Return (X, Y) of the center of cell containing provided text 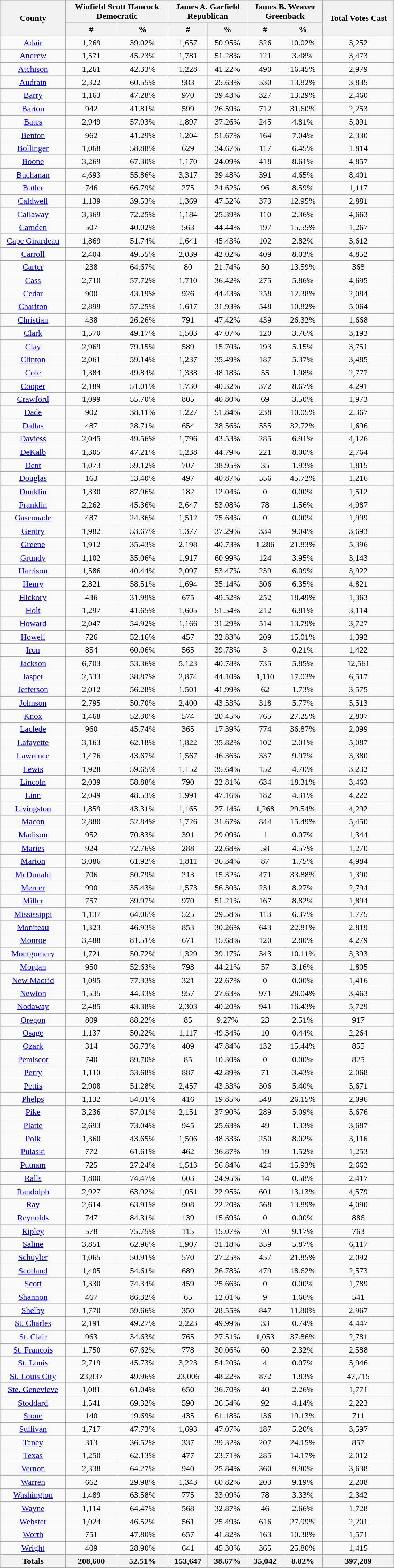
47.21% (143, 452)
45.30% (227, 1548)
1,796 (188, 439)
8.03% (303, 254)
27.99% (303, 1522)
9.27% (227, 1020)
197 (265, 228)
50.95% (227, 43)
1,269 (91, 43)
47.84% (227, 1046)
Barton (33, 109)
Vernon (33, 1469)
1,267 (358, 228)
3,116 (358, 1139)
26.26% (143, 320)
40.78% (227, 663)
3,086 (91, 861)
26.15% (303, 1099)
1,907 (188, 1244)
1,917 (188, 557)
124 (265, 557)
Stone (33, 1416)
957 (188, 993)
565 (188, 650)
2,061 (91, 359)
960 (91, 729)
1,163 (91, 95)
Stoddard (33, 1403)
60.06% (143, 650)
1,270 (358, 848)
42.89% (227, 1073)
32.72% (303, 426)
44.10% (227, 676)
12.95% (303, 201)
Montgomery (33, 954)
70.83% (143, 835)
Chariton (33, 307)
541 (358, 1297)
4,447 (358, 1323)
1,227 (188, 412)
50.79% (143, 875)
439 (265, 320)
12.38% (303, 293)
12.01% (227, 1297)
854 (91, 650)
15.49% (303, 822)
2,795 (91, 703)
60.82% (227, 1482)
45.72% (303, 478)
Livingston (33, 809)
47.73% (143, 1429)
1,099 (91, 399)
3 (265, 650)
3.16% (303, 967)
1,363 (358, 597)
19.13% (303, 1416)
2,092 (358, 1258)
1,815 (358, 465)
18.31% (303, 782)
35 (265, 465)
19.85% (227, 1099)
39.43% (227, 95)
1.75% (303, 861)
23 (265, 1020)
46.93% (143, 927)
3,393 (358, 954)
Benton (33, 135)
15.44% (303, 1046)
Macon (33, 822)
69 (265, 399)
962 (91, 135)
52.16% (143, 637)
1,750 (91, 1350)
971 (265, 993)
825 (358, 1059)
4.14% (303, 1403)
53.36% (143, 663)
9.97% (303, 756)
886 (358, 1218)
73.04% (143, 1125)
Washington (33, 1495)
Franklin (33, 505)
1,800 (91, 1178)
Mississippi (33, 914)
1,405 (91, 1271)
Iron (33, 650)
1,250 (91, 1456)
48.33% (227, 1139)
2,588 (358, 1350)
52.51% (143, 1561)
4.81% (303, 122)
3,223 (188, 1363)
58.51% (143, 584)
64.27% (143, 1469)
2.01% (303, 742)
4,291 (358, 386)
50.72% (143, 954)
207 (265, 1442)
Scott (33, 1284)
1.33% (303, 1125)
49.17% (143, 333)
33.88% (303, 875)
942 (91, 109)
467 (91, 1297)
37.90% (227, 1112)
321 (188, 980)
72.25% (143, 214)
654 (188, 426)
29.58% (227, 914)
47.42% (227, 320)
117 (265, 148)
2,404 (91, 254)
49.55% (143, 254)
3,369 (91, 214)
18.62% (303, 1271)
Randolph (33, 1191)
2.66% (303, 1508)
9.90% (303, 1469)
Carter (33, 267)
Lawrence (33, 756)
6.91% (303, 439)
4,126 (358, 439)
1,897 (188, 122)
1,184 (188, 214)
8.02% (303, 1139)
75.64% (227, 518)
63.92% (143, 1191)
2,338 (91, 1469)
5,729 (358, 1006)
74.34% (143, 1284)
471 (265, 875)
1,338 (188, 373)
10.38% (303, 1535)
Totals (33, 1561)
3,638 (358, 1469)
49.34% (227, 1033)
490 (265, 69)
39.48% (227, 174)
1,641 (188, 241)
689 (188, 1271)
13.89% (303, 1204)
27.24% (143, 1165)
Pulaski (33, 1152)
589 (188, 346)
19 (265, 1152)
Dent (33, 465)
2.80% (303, 940)
39.73% (227, 650)
857 (358, 1442)
2,099 (358, 729)
397,289 (358, 1561)
St. Louis City (33, 1376)
2,151 (188, 1112)
New Madrid (33, 980)
2,777 (358, 373)
2,807 (358, 716)
Andrew (33, 56)
35.06% (143, 557)
Lafayette (33, 742)
418 (265, 161)
13.40% (143, 478)
17.39% (227, 729)
2,969 (91, 346)
Putnam (33, 1165)
5.20% (303, 1429)
Buchanan (33, 174)
35.64% (227, 769)
58 (265, 848)
1,912 (91, 544)
1,422 (358, 650)
3,193 (358, 333)
1,139 (91, 201)
2,068 (358, 1073)
Ripley (33, 1231)
Atchison (33, 69)
1,073 (91, 465)
629 (188, 148)
62.18% (143, 742)
1,982 (91, 531)
1,268 (265, 809)
3,597 (358, 1429)
19.69% (143, 1416)
4,279 (358, 940)
4,857 (358, 161)
Callaway (33, 214)
36.73% (143, 1046)
1,253 (358, 1152)
41.29% (143, 135)
10.30% (227, 1059)
12,561 (358, 663)
0.44% (303, 1033)
11.80% (303, 1310)
49.99% (227, 1323)
49.56% (143, 439)
1,323 (91, 927)
5,087 (358, 742)
Marion (33, 861)
28.71% (143, 426)
2,097 (188, 571)
62.13% (143, 1456)
89.70% (143, 1059)
55.86% (143, 174)
31.93% (227, 307)
343 (265, 954)
7.04% (303, 135)
51.21% (227, 901)
1,999 (358, 518)
372 (265, 386)
132 (265, 1046)
2,979 (358, 69)
Ozark (33, 1046)
8,401 (358, 174)
60.99% (227, 557)
31.60% (303, 109)
1,894 (358, 901)
1,216 (358, 478)
50.70% (143, 703)
15.93% (303, 1165)
1,261 (91, 69)
671 (188, 940)
44.79% (227, 452)
1,152 (188, 769)
Perry (33, 1073)
416 (188, 1099)
774 (265, 729)
43.19% (143, 293)
27.14% (227, 809)
4,695 (358, 280)
Hickory (33, 597)
8.27% (303, 888)
3,380 (358, 756)
1.66% (303, 1297)
203 (265, 1482)
Bollinger (33, 148)
3,163 (91, 742)
1,617 (188, 307)
2,874 (188, 676)
Clark (33, 333)
St. Charles (33, 1323)
Cape Girardeau (33, 241)
Audrain (33, 82)
2,764 (358, 452)
25.80% (303, 1548)
9 (265, 1297)
Winfield Scott HancockDemocratic (117, 12)
10 (265, 1033)
209 (265, 637)
Dade (33, 412)
Phelps (33, 1099)
Webster (33, 1522)
288 (188, 848)
1,814 (358, 148)
1,166 (188, 624)
1,065 (91, 1258)
75.75% (143, 1231)
2,647 (188, 505)
3,612 (358, 241)
15.55% (303, 228)
3,317 (188, 174)
96 (265, 188)
1,506 (188, 1139)
86.32% (143, 1297)
3,114 (358, 611)
350 (188, 1310)
21.74% (227, 267)
40.80% (227, 399)
1,468 (91, 716)
763 (358, 1231)
79.15% (143, 346)
39.97% (143, 901)
44.21% (227, 967)
1,068 (91, 148)
1,928 (91, 769)
DeKalb (33, 452)
570 (188, 1258)
252 (265, 597)
1,489 (91, 1495)
735 (265, 663)
4,292 (358, 809)
436 (91, 597)
54.20% (227, 1363)
3.76% (303, 333)
53.08% (227, 505)
313 (91, 1442)
Sullivan (33, 1429)
1.93% (303, 465)
1,805 (358, 967)
59.65% (143, 769)
1,329 (188, 954)
Barry (33, 95)
6.35% (303, 584)
60.55% (143, 82)
41.81% (143, 109)
22.67% (227, 980)
5.15% (303, 346)
2.32% (303, 1350)
1,392 (358, 637)
Johnson (33, 703)
2,881 (358, 201)
Shannon (33, 1297)
3.95% (303, 557)
50.22% (143, 1033)
1,415 (358, 1548)
164 (265, 135)
641 (188, 1548)
25.66% (227, 1284)
6,703 (91, 663)
2,794 (358, 888)
1,297 (91, 611)
2,264 (358, 1033)
1,360 (91, 1139)
318 (265, 703)
55 (265, 373)
24.62% (227, 188)
902 (91, 412)
574 (188, 716)
72.76% (143, 848)
1,343 (188, 1482)
2.26% (303, 1389)
23,837 (91, 1376)
23.71% (227, 1456)
1,102 (91, 557)
52.84% (143, 822)
James A. GarfieldRepublican (208, 12)
2,460 (358, 95)
212 (265, 611)
13.82% (303, 82)
21.83% (303, 544)
1,811 (188, 861)
Bates (33, 122)
2,253 (358, 109)
59.66% (143, 1310)
47,715 (358, 1376)
6.37% (303, 914)
1,668 (358, 320)
924 (91, 848)
35.49% (227, 359)
563 (188, 228)
5,450 (358, 822)
25.84% (227, 1469)
10.05% (303, 412)
4.31% (303, 795)
952 (91, 835)
5.40% (303, 1086)
5.09% (303, 1112)
6.45% (303, 148)
1,696 (358, 426)
1,204 (188, 135)
2,047 (91, 624)
14.17% (303, 1456)
1,476 (91, 756)
136 (265, 1416)
24.09% (227, 161)
Dunklin (33, 492)
221 (265, 452)
38.95% (227, 465)
47.28% (143, 95)
1,053 (265, 1337)
990 (91, 888)
5.77% (303, 703)
1,781 (188, 56)
4,984 (358, 861)
Harrison (33, 571)
5.37% (303, 359)
5,123 (188, 663)
424 (265, 1165)
1.56% (303, 505)
590 (188, 1403)
St. Louis (33, 1363)
31.99% (143, 597)
27.63% (227, 993)
887 (188, 1073)
1,170 (188, 161)
Newton (33, 993)
Boone (33, 161)
Camden (33, 228)
50.91% (143, 1258)
1,728 (358, 1508)
47.16% (227, 795)
2,457 (188, 1086)
809 (91, 1020)
675 (188, 597)
40.44% (143, 571)
St. Clair (33, 1337)
39.53% (143, 201)
Pemiscot (33, 1059)
53.47% (227, 571)
1,024 (91, 1522)
5,091 (358, 122)
18.49% (303, 597)
Oregon (33, 1020)
15.32% (227, 875)
49.27% (143, 1323)
Howell (33, 637)
41.82% (227, 1535)
153,647 (188, 1561)
2,201 (358, 1522)
13.13% (303, 1191)
8.61% (303, 161)
54.61% (143, 1271)
1,605 (188, 611)
805 (188, 399)
1.73% (303, 690)
1,344 (358, 835)
Cooper (33, 386)
84.31% (143, 1218)
37.29% (227, 531)
67.30% (143, 161)
0.21% (303, 650)
208,600 (91, 1561)
Clinton (33, 359)
4,090 (358, 1204)
28.55% (227, 1310)
Saline (33, 1244)
Jasper (33, 676)
Crawford (33, 399)
62.96% (143, 1244)
3,236 (91, 1112)
12.04% (227, 492)
940 (188, 1469)
Warren (33, 1482)
462 (188, 1152)
40.87% (227, 478)
40.73% (227, 544)
1,535 (91, 993)
872 (265, 1376)
51.67% (227, 135)
James B. WeaverGreenback (285, 12)
917 (358, 1020)
603 (188, 1178)
Pike (33, 1112)
2,662 (358, 1165)
Lewis (33, 769)
59.14% (143, 359)
245 (265, 122)
15.68% (227, 940)
Cole (33, 373)
14 (265, 1178)
35.82% (227, 742)
33.09% (227, 1495)
42.02% (227, 254)
17.03% (303, 676)
1,771 (358, 1389)
22.95% (227, 1191)
Laclede (33, 729)
81.51% (143, 940)
16.45% (303, 69)
47.52% (227, 201)
56.84% (227, 1165)
2,049 (91, 795)
Linn (33, 795)
59.12% (143, 465)
Nodaway (33, 1006)
24.95% (227, 1178)
9.19% (303, 1482)
4,222 (358, 795)
4 (265, 1363)
616 (265, 1522)
1,095 (91, 980)
2,303 (188, 1006)
1,165 (188, 809)
2,719 (91, 1363)
4.70% (303, 769)
15.70% (227, 346)
359 (265, 1244)
27.51% (227, 1337)
34.67% (227, 148)
29.98% (143, 1482)
2,096 (358, 1099)
3.50% (303, 399)
23,006 (188, 1376)
3,851 (91, 1244)
1,377 (188, 531)
45.23% (143, 56)
435 (188, 1416)
3.43% (303, 1073)
963 (91, 1337)
1,570 (91, 333)
115 (188, 1231)
37.26% (227, 122)
2,949 (91, 122)
48.22% (227, 1376)
42.33% (143, 69)
1,503 (188, 333)
67.62% (143, 1350)
64.47% (143, 1508)
87 (265, 861)
35.14% (227, 584)
1,567 (188, 756)
555 (265, 426)
289 (265, 1112)
63.91% (143, 1204)
2,400 (188, 703)
Cass (33, 280)
8.00% (303, 452)
3,232 (358, 769)
31.18% (227, 1244)
Daviess (33, 439)
65 (188, 1297)
3,922 (358, 571)
2,322 (91, 82)
25.39% (227, 214)
1,513 (188, 1165)
497 (188, 478)
945 (188, 1125)
662 (91, 1482)
983 (188, 82)
46 (265, 1508)
941 (265, 1006)
1,991 (188, 795)
477 (188, 1456)
48.18% (227, 373)
15.01% (303, 637)
1 (265, 835)
40.32% (227, 386)
1,051 (188, 1191)
193 (265, 346)
258 (265, 293)
4.65% (303, 174)
52.30% (143, 716)
213 (188, 875)
36.42% (227, 280)
Morgan (33, 967)
15.07% (227, 1231)
31.29% (227, 624)
1,822 (188, 742)
2,342 (358, 1495)
1,384 (91, 373)
707 (188, 465)
Total Votes Cast (358, 18)
1,586 (91, 571)
855 (358, 1046)
2,208 (358, 1482)
507 (91, 228)
314 (91, 1046)
4.57% (303, 848)
41.22% (227, 69)
92 (265, 1403)
39.17% (227, 954)
13.79% (303, 624)
52.63% (143, 967)
Butler (33, 188)
62 (265, 690)
525 (188, 914)
80 (188, 267)
1,694 (188, 584)
44.44% (227, 228)
561 (188, 1522)
10.11% (303, 954)
43.33% (227, 1086)
Reynolds (33, 1218)
231 (265, 888)
1,237 (188, 359)
113 (265, 914)
57.72% (143, 280)
Worth (33, 1535)
601 (265, 1191)
Gentry (33, 531)
2,573 (358, 1271)
706 (91, 875)
1,305 (91, 452)
Clay (33, 346)
711 (358, 1416)
5,676 (358, 1112)
40.02% (143, 228)
4,852 (358, 254)
5.87% (303, 1244)
30.06% (227, 1350)
41.99% (227, 690)
57.93% (143, 122)
30.26% (227, 927)
1,775 (358, 914)
Taney (33, 1442)
1,238 (188, 452)
239 (265, 571)
47.80% (143, 1535)
9.04% (303, 531)
36.70% (227, 1389)
2,927 (91, 1191)
327 (265, 95)
360 (265, 1469)
Polk (33, 1139)
43.31% (143, 809)
24.36% (143, 518)
1,541 (91, 1403)
2,198 (188, 544)
Schuyler (33, 1258)
4,663 (358, 214)
Scotland (33, 1271)
1.98% (303, 373)
757 (91, 901)
49 (265, 1125)
657 (188, 1535)
45.43% (227, 241)
740 (91, 1059)
900 (91, 293)
Henry (33, 584)
4,821 (358, 584)
1,657 (188, 43)
46.52% (143, 1522)
121 (265, 56)
Grundy (33, 557)
40.20% (227, 1006)
725 (91, 1165)
21.85% (303, 1258)
McDonald (33, 875)
45.73% (143, 1363)
49.96% (143, 1376)
Knox (33, 716)
74.47% (143, 1178)
1,789 (358, 1284)
41.65% (143, 611)
Lincoln (33, 782)
61.92% (143, 861)
5,946 (358, 1363)
46.36% (227, 756)
61.61% (143, 1152)
43.38% (143, 1006)
2,899 (91, 307)
1,721 (91, 954)
3,575 (358, 690)
Mercer (33, 888)
1,081 (91, 1389)
747 (91, 1218)
36.52% (143, 1442)
36.34% (227, 861)
Osage (33, 1033)
2.82% (303, 241)
60 (265, 1350)
514 (265, 624)
1,770 (91, 1310)
45.74% (143, 729)
Moniteau (33, 927)
Holt (33, 611)
26.32% (303, 320)
167 (265, 901)
5,396 (358, 544)
5,064 (358, 307)
2,367 (358, 412)
3,269 (91, 161)
5,513 (358, 703)
Greene (33, 544)
50 (265, 267)
Christian (33, 320)
1,693 (188, 1429)
37.86% (303, 1337)
530 (265, 82)
26.59% (227, 109)
Caldwell (33, 201)
Texas (33, 1456)
3,693 (358, 531)
1,730 (188, 386)
152 (265, 769)
1,114 (91, 1508)
1,286 (265, 544)
3.48% (303, 56)
56.30% (227, 888)
Wright (33, 1548)
26.54% (227, 1403)
34.63% (143, 1337)
2,045 (91, 439)
798 (188, 967)
Shelby (33, 1310)
3,143 (358, 557)
751 (91, 1535)
54.92% (143, 624)
2,330 (358, 135)
459 (188, 1284)
13.59% (303, 267)
69.32% (143, 1403)
Madison (33, 835)
32.83% (227, 637)
2,417 (358, 1178)
10.82% (303, 307)
5.86% (303, 280)
51.01% (143, 386)
Ray (33, 1204)
Cedar (33, 293)
87.96% (143, 492)
140 (91, 1416)
44.33% (143, 993)
Gasconade (33, 518)
32.87% (227, 1508)
38.67% (227, 1561)
0.74% (303, 1323)
650 (188, 1389)
8.67% (303, 386)
0.58% (303, 1178)
Howard (33, 624)
950 (91, 967)
22.20% (227, 1204)
51.54% (227, 611)
39.02% (143, 43)
4,693 (91, 174)
791 (188, 320)
2,967 (358, 1310)
1,369 (188, 201)
66.79% (143, 188)
43.65% (143, 1139)
70 (265, 1231)
24.15% (303, 1442)
2,485 (91, 1006)
56.28% (143, 690)
2,191 (91, 1323)
77.33% (143, 980)
3,727 (358, 624)
556 (265, 478)
51.84% (227, 412)
853 (188, 927)
790 (188, 782)
778 (188, 1350)
64.67% (143, 267)
61.18% (227, 1416)
139 (188, 1218)
Platte (33, 1125)
Jefferson (33, 690)
1,726 (188, 822)
110 (265, 214)
20.45% (227, 716)
5.85% (303, 663)
88.22% (143, 1020)
Carroll (33, 254)
49.52% (227, 597)
38.11% (143, 412)
926 (188, 293)
13.29% (303, 95)
10.02% (303, 43)
373 (265, 201)
2,533 (91, 676)
2,781 (358, 1337)
Monroe (33, 940)
2,614 (91, 1204)
Miller (33, 901)
8.59% (303, 188)
County (33, 18)
71 (265, 1073)
726 (91, 637)
64.06% (143, 914)
40 (265, 1389)
2,880 (91, 822)
2,819 (358, 927)
55.70% (143, 399)
1.52% (303, 1152)
63.58% (143, 1495)
3.33% (303, 1495)
38.87% (143, 676)
368 (358, 267)
6,517 (358, 676)
48.53% (143, 795)
2,262 (91, 505)
2,710 (91, 280)
712 (265, 109)
334 (265, 531)
Pettis (33, 1086)
53.67% (143, 531)
Adair (33, 43)
6,117 (358, 1244)
1,717 (91, 1429)
2,084 (358, 293)
44.43% (227, 293)
479 (265, 1271)
2,908 (91, 1086)
775 (188, 1495)
Dallas (33, 426)
1,573 (188, 888)
61.04% (143, 1389)
1,710 (188, 280)
746 (91, 188)
438 (91, 320)
29.54% (303, 809)
St. Francois (33, 1350)
28.90% (143, 1548)
Ste. Genevieve (33, 1389)
1,501 (188, 690)
578 (91, 1231)
Ralls (33, 1178)
2.36% (303, 214)
3,252 (358, 43)
6.81% (303, 611)
1,869 (91, 241)
Maries (33, 848)
4,987 (358, 505)
54.01% (143, 1099)
2,693 (91, 1125)
3,488 (91, 940)
53.68% (143, 1073)
3,751 (358, 346)
57 (265, 967)
Douglas (33, 478)
2.51% (303, 1020)
Jackson (33, 663)
Wayne (33, 1508)
22.68% (227, 848)
1,859 (91, 809)
844 (265, 822)
25.49% (227, 1522)
3,687 (358, 1125)
1,973 (358, 399)
39.32% (227, 1442)
772 (91, 1152)
3,485 (358, 359)
2,821 (91, 584)
28.04% (303, 993)
6.09% (303, 571)
9.17% (303, 1231)
1,132 (91, 1099)
45.36% (143, 505)
1,416 (358, 980)
51.74% (143, 241)
1,228 (188, 69)
26.78% (227, 1271)
31.67% (227, 822)
250 (265, 1139)
2,189 (91, 386)
29.09% (227, 835)
16.43% (303, 1006)
33 (265, 1323)
57.25% (143, 307)
599 (188, 109)
38.56% (227, 426)
908 (188, 1204)
15.69% (227, 1218)
57.01% (143, 1112)
5,671 (358, 1086)
847 (265, 1310)
1,390 (358, 875)
49.84% (143, 373)
643 (265, 927)
1.83% (303, 1376)
3,835 (358, 82)
4,579 (358, 1191)
43.67% (143, 756)
634 (265, 782)
35,042 (265, 1561)
326 (265, 43)
3,473 (358, 56)
